For the text-containing cell, return its midpoint in (x, y) coordinate format. 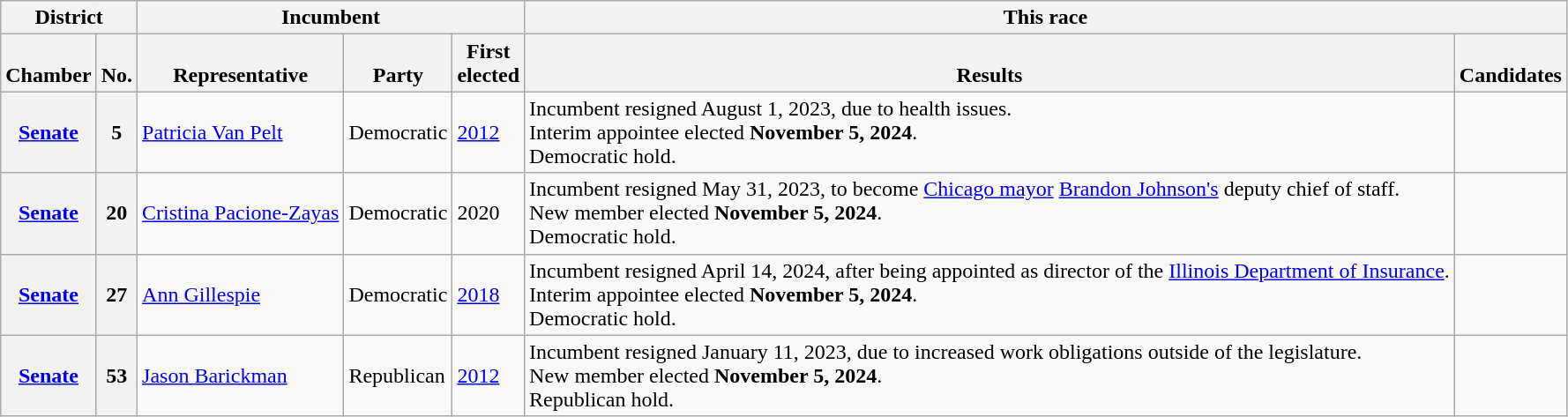
Republican (399, 376)
2020 (489, 213)
Chamber (49, 63)
Party (399, 63)
Firstelected (489, 63)
53 (116, 376)
District (69, 18)
Jason Barickman (241, 376)
Incumbent resigned May 31, 2023, to become Chicago mayor Brandon Johnson's deputy chief of staff.New member elected November 5, 2024.Democratic hold. (989, 213)
Ann Gillespie (241, 294)
Incumbent (332, 18)
Patricia Van Pelt (241, 132)
Incumbent resigned August 1, 2023, due to health issues.Interim appointee elected November 5, 2024.Democratic hold. (989, 132)
27 (116, 294)
Candidates (1510, 63)
Cristina Pacione-Zayas (241, 213)
Results (989, 63)
20 (116, 213)
2018 (489, 294)
5 (116, 132)
Representative (241, 63)
This race (1046, 18)
No. (116, 63)
